Scan for the cell matching the given text and deliver its [X, Y] coordinate at center. 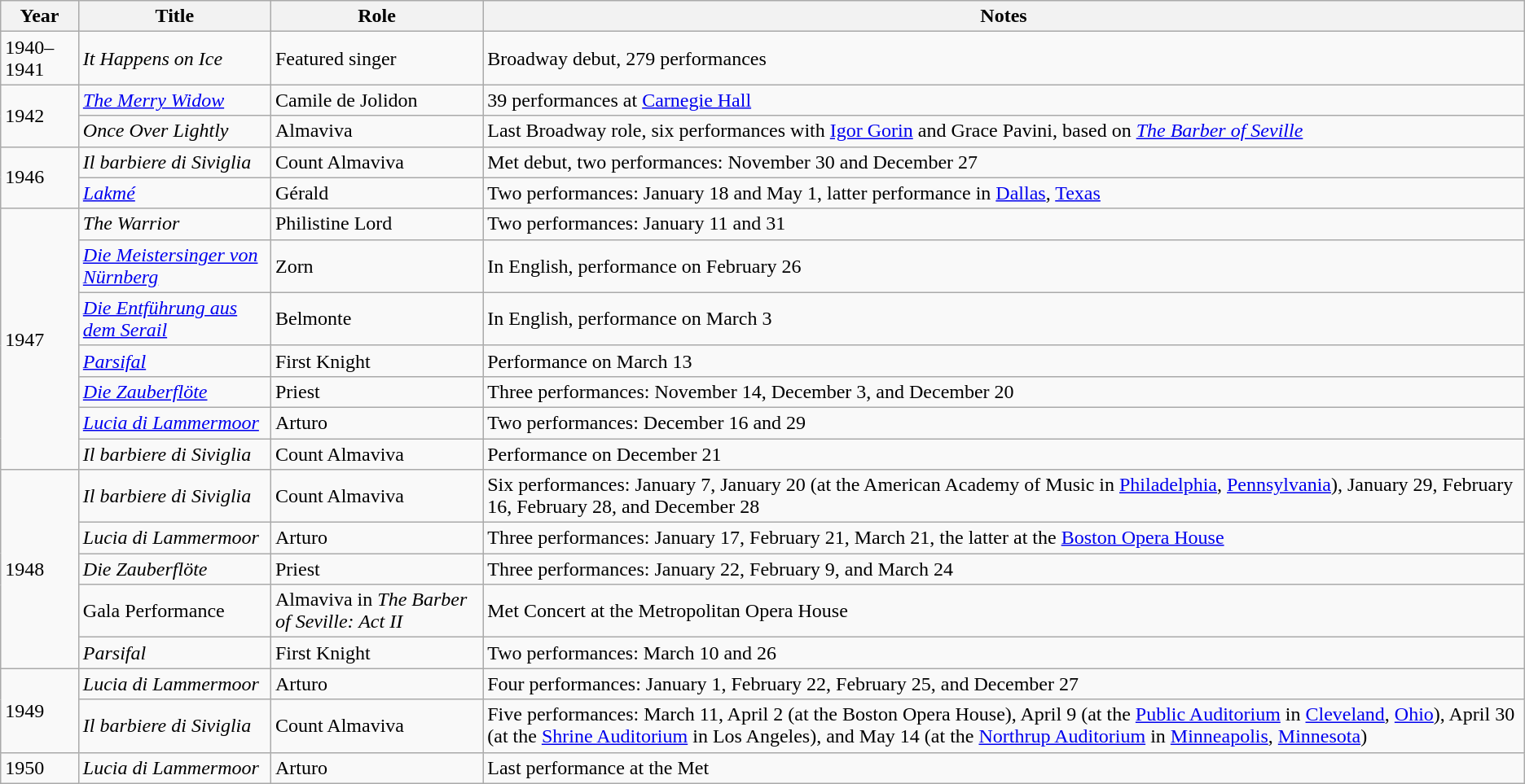
Zorn [376, 265]
Two performances: December 16 and 29 [1004, 423]
Met Concert at the Metropolitan Opera House [1004, 611]
Last Broadway role, six performances with Igor Gorin and Grace Pavini, based on The Barber of Seville [1004, 131]
Title [174, 16]
Broadway debut, 279 performances [1004, 59]
Notes [1004, 16]
Role [376, 16]
Once Over Lightly [174, 131]
Lakmé [174, 193]
Three performances: November 14, December 3, and December 20 [1004, 392]
Featured singer [376, 59]
1942 [40, 116]
Four performances: January 1, February 22, February 25, and December 27 [1004, 684]
Two performances: January 18 and May 1, latter performance in Dallas, Texas [1004, 193]
Die Entführung aus dem Serail [174, 319]
Die Meistersinger von Nürnberg [174, 265]
Almaviva [376, 131]
39 performances at Carnegie Hall [1004, 100]
1948 [40, 569]
Gala Performance [174, 611]
Almaviva in The Barber of Seville: Act II [376, 611]
Belmonte [376, 319]
Met debut, two performances: November 30 and December 27 [1004, 162]
Performance on December 21 [1004, 453]
The Merry Widow [174, 100]
In English, performance on February 26 [1004, 265]
Three performances: January 17, February 21, March 21, the latter at the Boston Opera House [1004, 538]
1940–1941 [40, 59]
Last performance at the Met [1004, 768]
Gérald [376, 193]
1946 [40, 177]
Two performances: January 11 and 31 [1004, 224]
In English, performance on March 3 [1004, 319]
1949 [40, 710]
Three performances: January 22, February 9, and March 24 [1004, 569]
Camile de Jolidon [376, 100]
1950 [40, 768]
The Warrior [174, 224]
Philistine Lord [376, 224]
Year [40, 16]
Two performances: March 10 and 26 [1004, 653]
Performance on March 13 [1004, 361]
It Happens on Ice [174, 59]
1947 [40, 339]
